Provide the (x, y) coordinate of the cell's center where the given text is located.  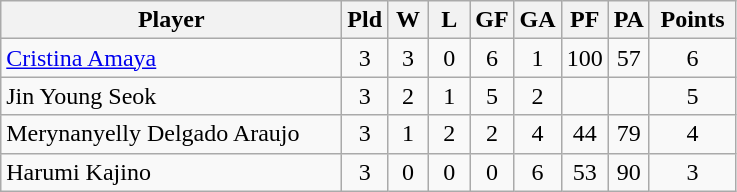
PF (584, 20)
Points (692, 20)
53 (584, 172)
GF (492, 20)
L (450, 20)
Cristina Amaya (172, 58)
W (408, 20)
90 (628, 172)
Jin Young Seok (172, 96)
44 (584, 134)
Merynanyelly Delgado Araujo (172, 134)
79 (628, 134)
57 (628, 58)
Player (172, 20)
100 (584, 58)
PA (628, 20)
Pld (365, 20)
Harumi Kajino (172, 172)
GA (538, 20)
